Find where the given text appears and provide that cell's center as [x, y] coordinate. 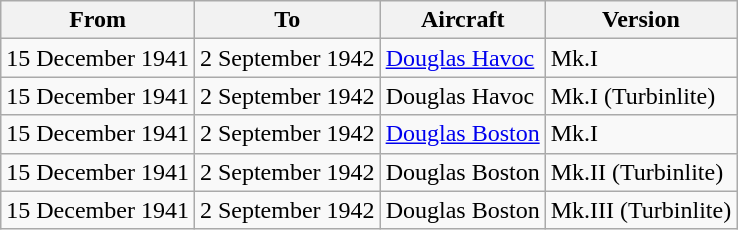
Aircraft [462, 20]
Version [641, 20]
From [98, 20]
Mk.II (Turbinlite) [641, 172]
Mk.III (Turbinlite) [641, 210]
Mk.I (Turbinlite) [641, 96]
To [287, 20]
